Output the (x, y) coordinate of the center of the cell containing the given text.  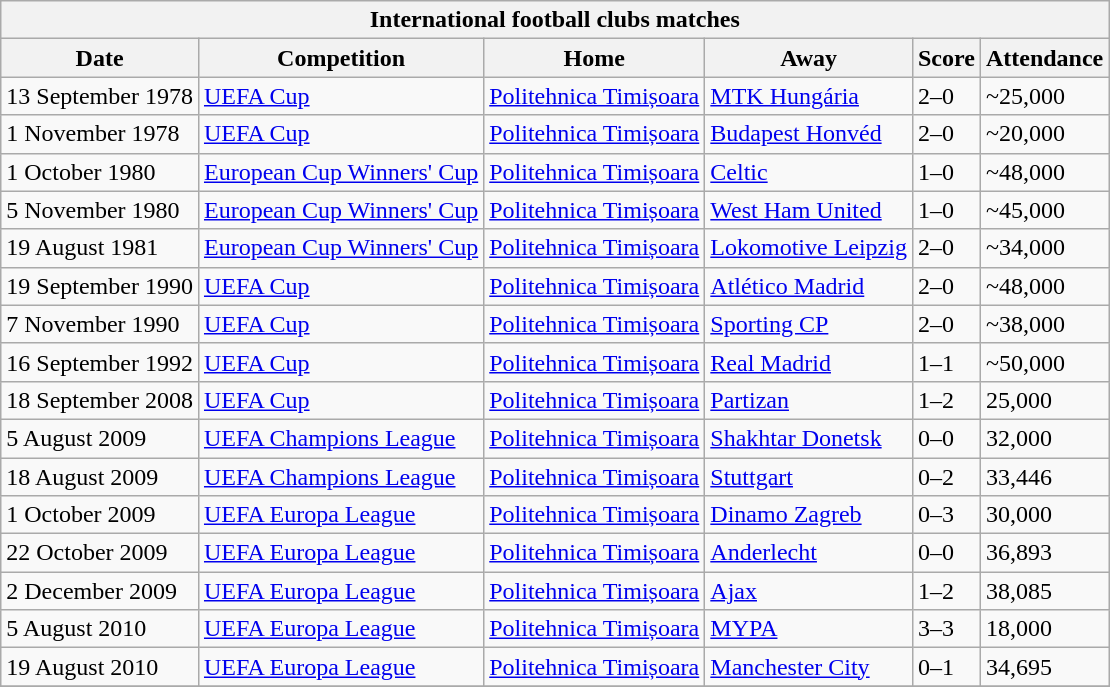
Partizan (809, 400)
Manchester City (809, 667)
18 September 2008 (100, 400)
Dinamo Zagreb (809, 515)
~38,000 (1044, 324)
MYPA (809, 629)
38,085 (1044, 591)
MTK Hungária (809, 96)
19 August 2010 (100, 667)
Celtic (809, 172)
Score (946, 58)
Attendance (1044, 58)
19 August 1981 (100, 248)
33,446 (1044, 477)
International football clubs matches (555, 20)
36,893 (1044, 553)
Date (100, 58)
13 September 1978 (100, 96)
Atlético Madrid (809, 286)
22 October 2009 (100, 553)
1 October 1980 (100, 172)
34,695 (1044, 667)
2 December 2009 (100, 591)
18,000 (1044, 629)
32,000 (1044, 438)
5 August 2010 (100, 629)
Home (594, 58)
5 November 1980 (100, 210)
Budapest Honvéd (809, 134)
25,000 (1044, 400)
Competition (340, 58)
1 November 1978 (100, 134)
~34,000 (1044, 248)
~25,000 (1044, 96)
0–2 (946, 477)
Lokomotive Leipzig (809, 248)
Away (809, 58)
30,000 (1044, 515)
19 September 1990 (100, 286)
~45,000 (1044, 210)
16 September 1992 (100, 362)
Sporting CP (809, 324)
1–1 (946, 362)
Real Madrid (809, 362)
18 August 2009 (100, 477)
West Ham United (809, 210)
Shakhtar Donetsk (809, 438)
~20,000 (1044, 134)
7 November 1990 (100, 324)
5 August 2009 (100, 438)
0–3 (946, 515)
Stuttgart (809, 477)
~50,000 (1044, 362)
1 October 2009 (100, 515)
0–1 (946, 667)
Anderlecht (809, 553)
3–3 (946, 629)
Ajax (809, 591)
